Detect which cell encompasses the target text, then output its [X, Y] center coordinate. 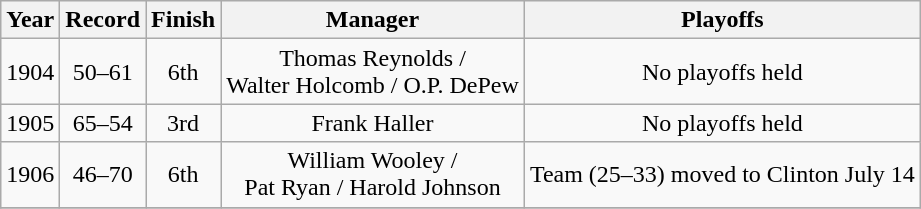
Record [103, 20]
3rd [184, 123]
46–70 [103, 174]
65–54 [103, 123]
Playoffs [722, 20]
Thomas Reynolds /Walter Holcomb / O.P. DePew [373, 72]
1906 [30, 174]
William Wooley /Pat Ryan / Harold Johnson [373, 174]
50–61 [103, 72]
Frank Haller [373, 123]
Year [30, 20]
Manager [373, 20]
1905 [30, 123]
Team (25–33) moved to Clinton July 14 [722, 174]
1904 [30, 72]
Finish [184, 20]
